Detect which cell encompasses the target text, then output its (X, Y) center coordinate. 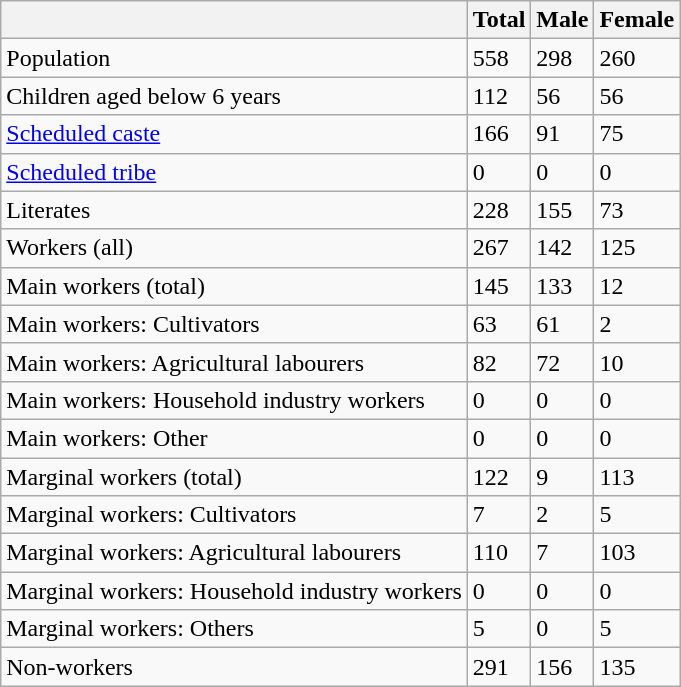
Male (562, 20)
145 (499, 286)
Workers (all) (234, 248)
291 (499, 667)
72 (562, 362)
Main workers: Agricultural labourers (234, 362)
73 (637, 210)
Main workers: Household industry workers (234, 400)
122 (499, 477)
61 (562, 324)
558 (499, 58)
142 (562, 248)
63 (499, 324)
Scheduled tribe (234, 172)
Population (234, 58)
75 (637, 134)
91 (562, 134)
Scheduled caste (234, 134)
228 (499, 210)
Literates (234, 210)
133 (562, 286)
82 (499, 362)
110 (499, 553)
Main workers: Other (234, 438)
113 (637, 477)
135 (637, 667)
Marginal workers: Agricultural labourers (234, 553)
156 (562, 667)
103 (637, 553)
112 (499, 96)
Non-workers (234, 667)
267 (499, 248)
166 (499, 134)
260 (637, 58)
Marginal workers (total) (234, 477)
10 (637, 362)
Main workers: Cultivators (234, 324)
Children aged below 6 years (234, 96)
298 (562, 58)
125 (637, 248)
Total (499, 20)
Marginal workers: Cultivators (234, 515)
12 (637, 286)
Main workers (total) (234, 286)
155 (562, 210)
Marginal workers: Others (234, 629)
Marginal workers: Household industry workers (234, 591)
9 (562, 477)
Female (637, 20)
